For the text-containing cell, return its midpoint in [X, Y] coordinate format. 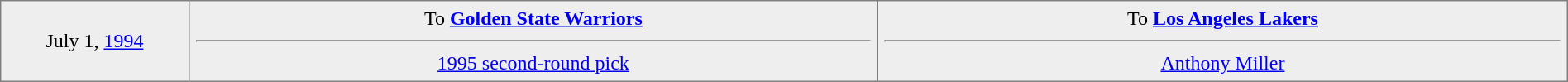
July 1, 1994 [94, 41]
To Golden State Warriors1995 second-round pick [533, 41]
To Los Angeles LakersAnthony Miller [1223, 41]
